Detect which cell encompasses the target text, then output its (x, y) center coordinate. 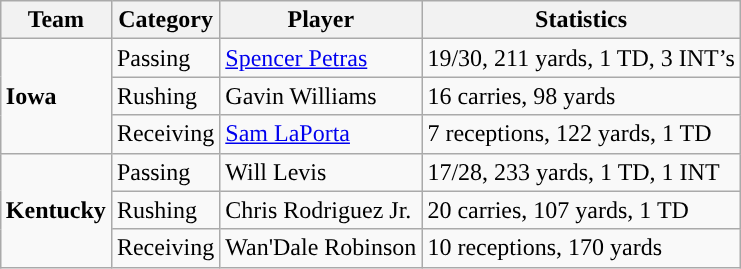
16 carries, 98 yards (581, 96)
10 receptions, 170 yards (581, 248)
Will Levis (321, 172)
17/28, 233 yards, 1 TD, 1 INT (581, 172)
Chris Rodriguez Jr. (321, 210)
Player (321, 20)
Statistics (581, 20)
Sam LaPorta (321, 134)
19/30, 211 yards, 1 TD, 3 INT’s (581, 58)
7 receptions, 122 yards, 1 TD (581, 134)
Gavin Williams (321, 96)
Kentucky (56, 210)
Category (165, 20)
Team (56, 20)
Spencer Petras (321, 58)
Wan'Dale Robinson (321, 248)
20 carries, 107 yards, 1 TD (581, 210)
Iowa (56, 96)
